Output the [x, y] coordinate of the center of the cell containing the given text.  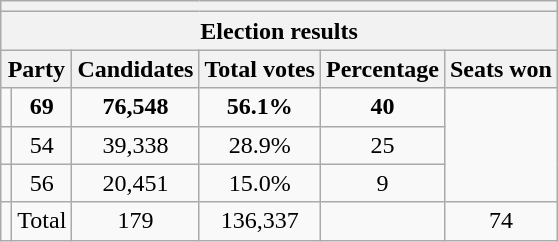
40 [382, 107]
76,548 [136, 107]
74 [500, 221]
56.1% [260, 107]
Percentage [382, 69]
Seats won [500, 69]
Candidates [136, 69]
25 [382, 145]
179 [136, 221]
Total [42, 221]
56 [42, 183]
Party [36, 69]
15.0% [260, 183]
20,451 [136, 183]
136,337 [260, 221]
54 [42, 145]
Total votes [260, 69]
Election results [280, 31]
28.9% [260, 145]
9 [382, 183]
69 [42, 107]
39,338 [136, 145]
